Search for the cell housing the specified text and yield its (X, Y) center coordinate. 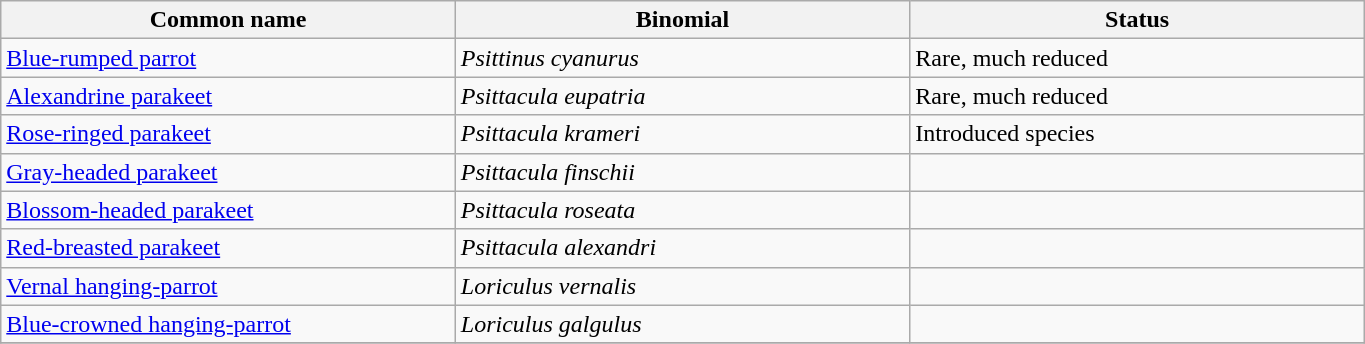
Blossom-headed parakeet (228, 210)
Blue-rumped parrot (228, 58)
Alexandrine parakeet (228, 96)
Psittinus cyanurus (682, 58)
Psittacula roseata (682, 210)
Loriculus vernalis (682, 286)
Psittacula krameri (682, 134)
Psittacula eupatria (682, 96)
Loriculus galgulus (682, 324)
Binomial (682, 20)
Blue-crowned hanging-parrot (228, 324)
Rose-ringed parakeet (228, 134)
Red-breasted parakeet (228, 248)
Introduced species (1138, 134)
Vernal hanging-parrot (228, 286)
Status (1138, 20)
Psittacula finschii (682, 172)
Common name (228, 20)
Psittacula alexandri (682, 248)
Gray-headed parakeet (228, 172)
